Determine the [X, Y] coordinate at the center of the cell enclosing the given text.  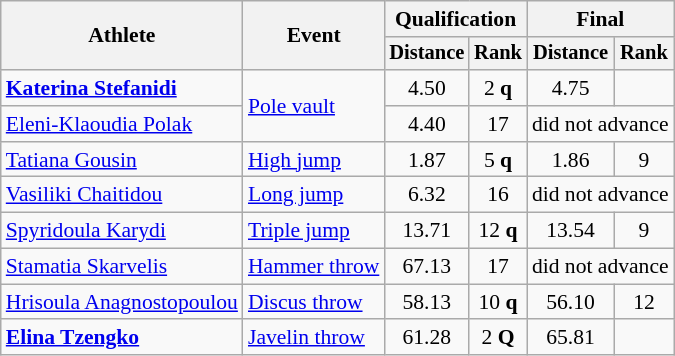
Tatiana Gousin [122, 160]
Hrisoula Anagnostopoulou [122, 302]
High jump [314, 160]
Triple jump [314, 231]
Hammer throw [314, 267]
4.40 [426, 124]
4.50 [426, 88]
2 Q [498, 338]
2 q [498, 88]
Katerina Stefanidi [122, 88]
1.87 [426, 160]
12 [644, 302]
Discus throw [314, 302]
56.10 [570, 302]
Long jump [314, 195]
Vasiliki Chaitidou [122, 195]
Javelin throw [314, 338]
10 q [498, 302]
Spyridoula Karydi [122, 231]
Pole vault [314, 106]
4.75 [570, 88]
6.32 [426, 195]
Qualification [455, 19]
12 q [498, 231]
13.54 [570, 231]
Final [600, 19]
5 q [498, 160]
67.13 [426, 267]
61.28 [426, 338]
Elina Tzengko [122, 338]
Eleni-Klaoudia Polak [122, 124]
Athlete [122, 36]
13.71 [426, 231]
16 [498, 195]
58.13 [426, 302]
Event [314, 36]
Stamatia Skarvelis [122, 267]
1.86 [570, 160]
65.81 [570, 338]
